Capture the cell that displays the provided text and extract its [X, Y] central coordinate. 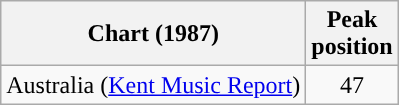
47 [352, 85]
Peakposition [352, 34]
Australia (Kent Music Report) [154, 85]
Chart (1987) [154, 34]
